From the cell containing the given text, extract its center point as (X, Y) coordinate. 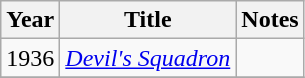
Notes (270, 20)
Year (30, 20)
Devil's Squadron (148, 58)
1936 (30, 58)
Title (148, 20)
